Provide the (X, Y) coordinate of the cell's center where the given text is located.  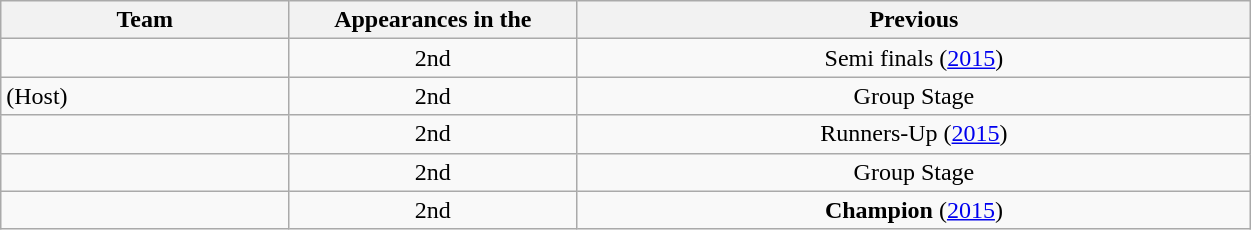
Runners-Up (2015) (914, 134)
(Host) (145, 96)
Semi finals (2015) (914, 58)
Previous (914, 20)
Team (145, 20)
Appearances in the (433, 20)
Champion (2015) (914, 210)
